Search for the cell housing the specified text and yield its (X, Y) center coordinate. 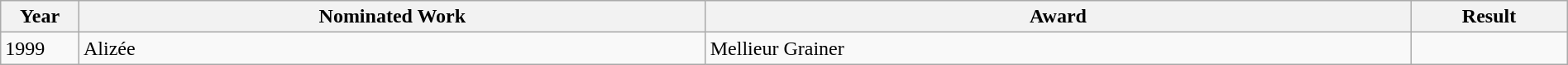
Nominated Work (392, 17)
Mellieur Grainer (1059, 48)
Award (1059, 17)
Year (40, 17)
1999 (40, 48)
Alizée (392, 48)
Result (1489, 17)
